Locate the cell with the specified text and output its [x, y] center coordinate. 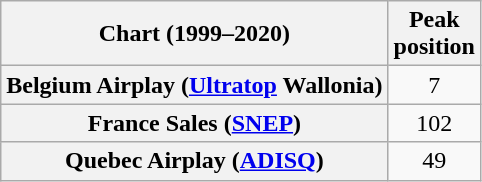
Peakposition [434, 34]
Belgium Airplay (Ultratop Wallonia) [194, 85]
7 [434, 85]
Chart (1999–2020) [194, 34]
Quebec Airplay (ADISQ) [194, 161]
102 [434, 123]
France Sales (SNEP) [194, 123]
49 [434, 161]
